From the cell containing the given text, extract its center point as [x, y] coordinate. 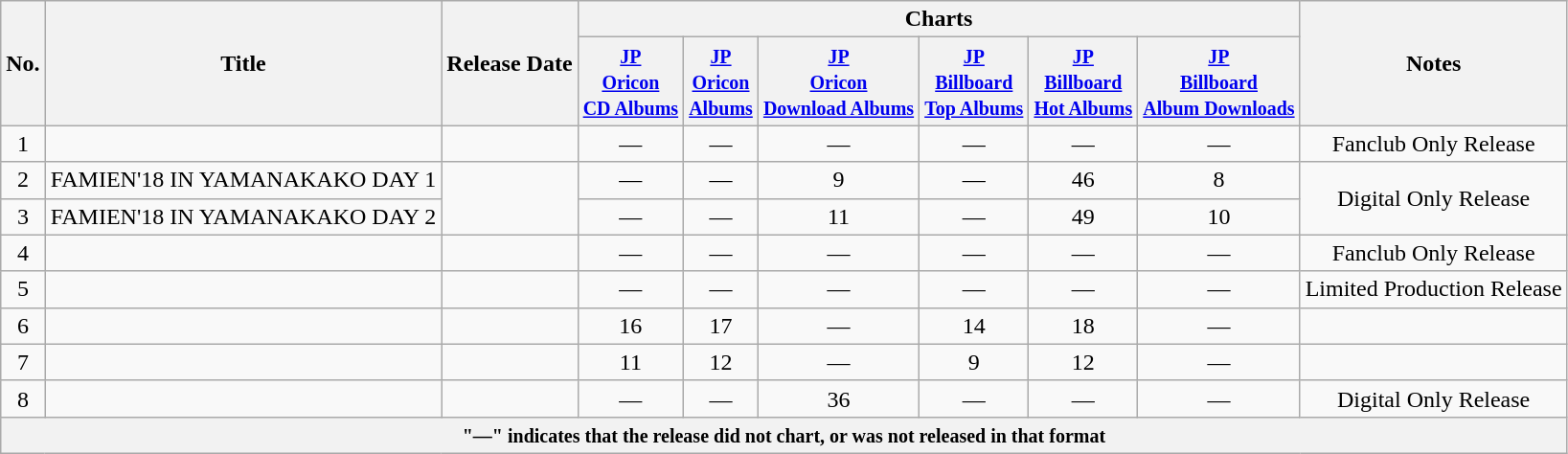
Title [243, 63]
"—" indicates that the release did not chart, or was not released in that format [784, 435]
Charts [939, 19]
6 [23, 326]
Release Date [510, 63]
14 [974, 326]
JPOriconCD Albums [630, 81]
1 [23, 144]
Limited Production Release [1433, 289]
2 [23, 180]
17 [721, 326]
Notes [1433, 63]
3 [23, 216]
JPOriconAlbums [721, 81]
18 [1083, 326]
4 [23, 253]
JP BillboardTop Albums [974, 81]
No. [23, 63]
49 [1083, 216]
JP BillboardHot Albums [1083, 81]
5 [23, 289]
JP BillboardAlbum Downloads [1218, 81]
10 [1218, 216]
16 [630, 326]
FAMIEN'18 IN YAMANAKAKO DAY 2 [243, 216]
36 [838, 398]
7 [23, 362]
46 [1083, 180]
JPOriconDownload Albums [838, 81]
FAMIEN'18 IN YAMANAKAKO DAY 1 [243, 180]
